Locate the cell with the specified text and output its [x, y] center coordinate. 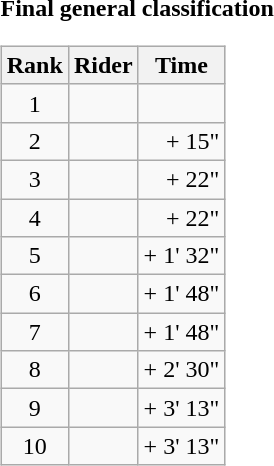
7 [34, 332]
Time [182, 65]
9 [34, 408]
+ 1' 32" [182, 256]
4 [34, 217]
10 [34, 446]
3 [34, 179]
1 [34, 103]
+ 2' 30" [182, 370]
Rank [34, 65]
2 [34, 141]
Rider [103, 65]
+ 15" [182, 141]
6 [34, 294]
5 [34, 256]
8 [34, 370]
